Provide the [x, y] coordinate of the cell's center where the given text is located.  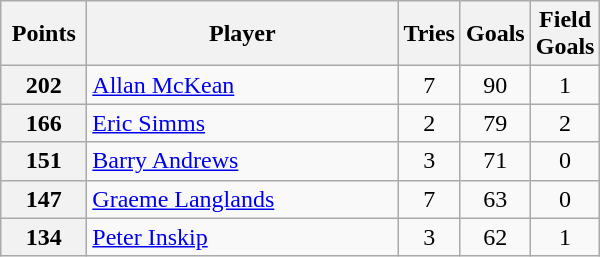
202 [44, 85]
90 [495, 85]
63 [495, 199]
Goals [495, 34]
62 [495, 237]
Points [44, 34]
Tries [430, 34]
Peter Inskip [242, 237]
Allan McKean [242, 85]
Field Goals [565, 34]
71 [495, 161]
166 [44, 123]
Player [242, 34]
134 [44, 237]
Barry Andrews [242, 161]
Eric Simms [242, 123]
Graeme Langlands [242, 199]
151 [44, 161]
79 [495, 123]
147 [44, 199]
